Capture the cell that displays the provided text and extract its [X, Y] central coordinate. 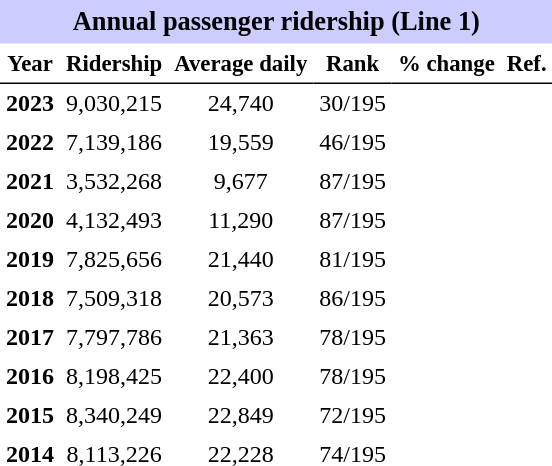
8,340,249 [114, 416]
9,030,215 [114, 104]
46/195 [352, 142]
2022 [30, 142]
81/195 [352, 260]
Average daily [240, 64]
86/195 [352, 298]
2020 [30, 220]
22,400 [240, 376]
20,573 [240, 298]
19,559 [240, 142]
21,440 [240, 260]
2016 [30, 376]
7,139,186 [114, 142]
Year [30, 64]
Rank [352, 64]
11,290 [240, 220]
21,363 [240, 338]
2018 [30, 298]
7,797,786 [114, 338]
24,740 [240, 104]
2019 [30, 260]
22,849 [240, 416]
2023 [30, 104]
2015 [30, 416]
Ridership [114, 64]
2017 [30, 338]
7,509,318 [114, 298]
3,532,268 [114, 182]
% change [446, 64]
8,198,425 [114, 376]
7,825,656 [114, 260]
4,132,493 [114, 220]
9,677 [240, 182]
30/195 [352, 104]
72/195 [352, 416]
2021 [30, 182]
